Scan for the cell matching the given text and deliver its [X, Y] coordinate at center. 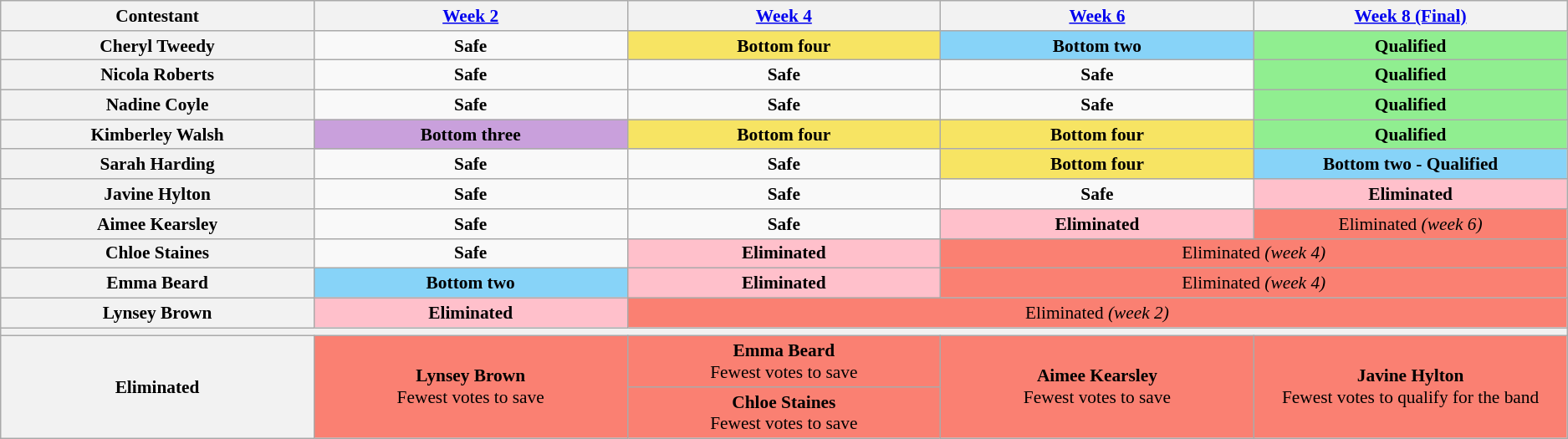
Javine Hylton [157, 194]
Bottom three [470, 135]
Bottom two - Qualified [1410, 165]
Nadine Coyle [157, 105]
Week 4 [784, 16]
Javine Hylton Fewest votes to qualify for the band [1410, 387]
Aimee Kearsley Fewest votes to save [1097, 387]
Eliminated (week 6) [1410, 224]
Emma Beard Fewest votes to save [784, 361]
Week 6 [1097, 16]
Week 8 (Final) [1410, 16]
Lynsey Brown [157, 313]
Emma Beard [157, 283]
Contestant [157, 16]
Sarah Harding [157, 165]
Chloe Staines [157, 253]
Kimberley Walsh [157, 135]
Cheryl Tweedy [157, 46]
Aimee Kearsley [157, 224]
Week 2 [470, 16]
Chloe Staines Fewest votes to save [784, 413]
Eliminated (week 2) [1097, 313]
Nicola Roberts [157, 75]
Lynsey Brown Fewest votes to save [470, 387]
